Locate the cell with the specified text and output its [x, y] center coordinate. 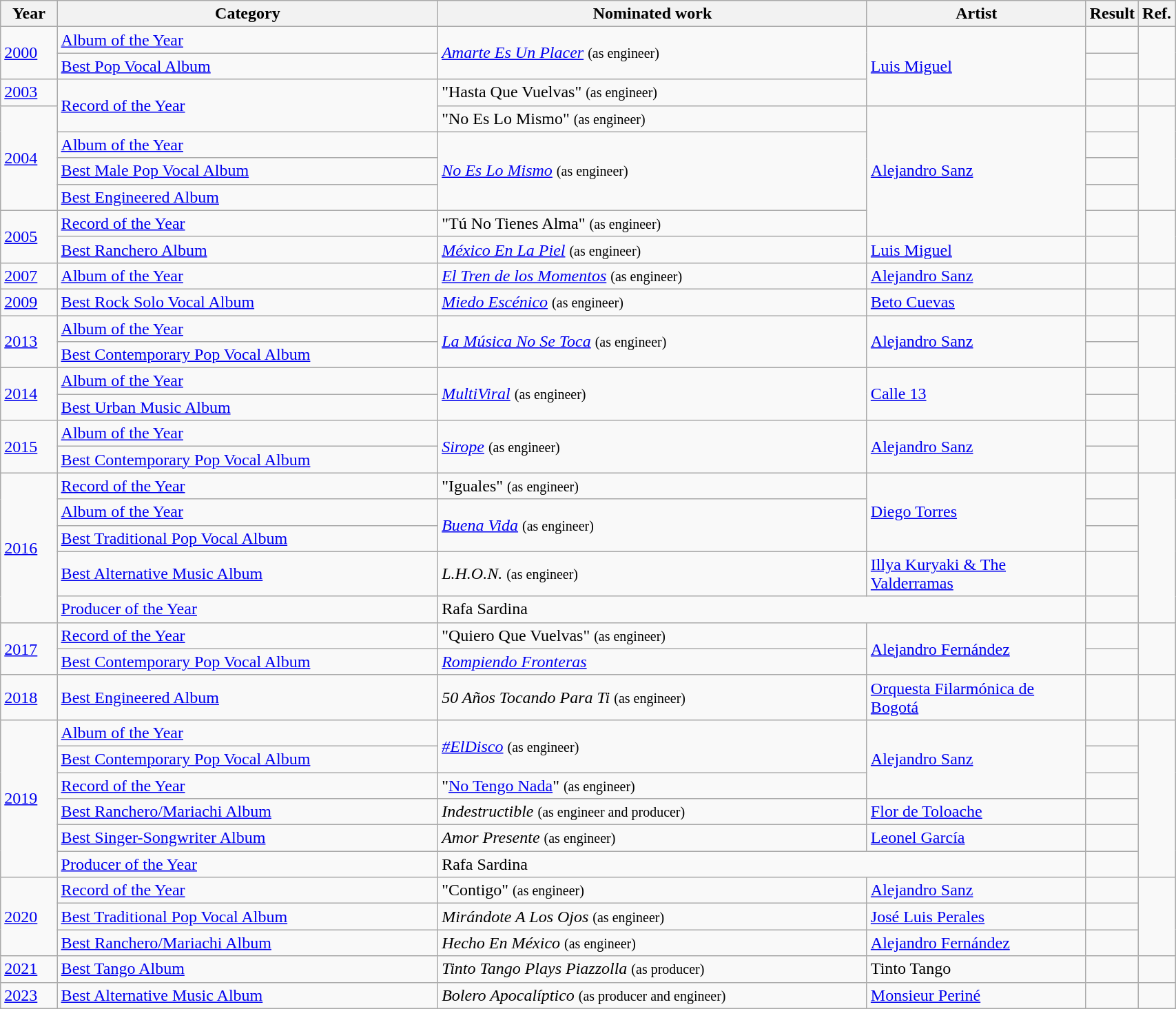
Sirope (as engineer) [653, 447]
L.H.O.N. (as engineer) [653, 573]
Flor de Toloache [976, 812]
Rompiendo Fronteras [653, 662]
La Música No Se Toca (as engineer) [653, 342]
MultiViral (as engineer) [653, 394]
2021 [29, 969]
2020 [29, 917]
Nominated work [653, 14]
Bolero Apocalíptico (as producer and engineer) [653, 995]
José Luis Perales [976, 917]
2019 [29, 798]
El Tren de los Momentos (as engineer) [653, 276]
Artist [976, 14]
Amarte Es Un Placer (as engineer) [653, 53]
Best Singer-Songwriter Album [248, 838]
Indestructible (as engineer and producer) [653, 812]
Diego Torres [976, 512]
Illya Kuryaki & The Valderramas [976, 573]
Best Urban Music Album [248, 407]
"Iguales" (as engineer) [653, 486]
2016 [29, 547]
Orquesta Filarmónica de Bogotá [976, 697]
2015 [29, 447]
Hecho En México (as engineer) [653, 943]
2003 [29, 92]
Buena Vida (as engineer) [653, 525]
2004 [29, 158]
2009 [29, 302]
2017 [29, 649]
2013 [29, 342]
Beto Cuevas [976, 302]
Best Pop Vocal Album [248, 66]
Amor Presente (as engineer) [653, 838]
No Es Lo Mismo (as engineer) [653, 171]
"Quiero Que Vuelvas" (as engineer) [653, 635]
#ElDisco (as engineer) [653, 746]
Ref. [1157, 14]
Best Tango Album [248, 969]
"Hasta Que Vuelvas" (as engineer) [653, 92]
"Tú No Tienes Alma" (as engineer) [653, 223]
Tinto Tango [976, 969]
Best Ranchero Album [248, 249]
Year [29, 14]
Tinto Tango Plays Piazzolla (as producer) [653, 969]
"Contigo" (as engineer) [653, 890]
"No Tengo Nada" (as engineer) [653, 785]
Result [1112, 14]
50 Años Tocando Para Ti (as engineer) [653, 697]
Best Male Pop Vocal Album [248, 171]
2018 [29, 697]
2023 [29, 995]
Miedo Escénico (as engineer) [653, 302]
Mirándote A Los Ojos (as engineer) [653, 917]
Monsieur Periné [976, 995]
Category [248, 14]
2005 [29, 236]
Best Rock Solo Vocal Album [248, 302]
Calle 13 [976, 394]
2007 [29, 276]
2000 [29, 53]
"No Es Lo Mismo" (as engineer) [653, 119]
México En La Piel (as engineer) [653, 249]
Leonel García [976, 838]
2014 [29, 394]
